Provide the [x, y] coordinate of the cell's center where the given text is located.  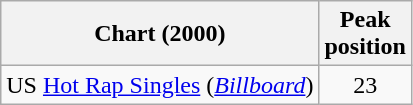
US Hot Rap Singles (Billboard) [160, 85]
Chart (2000) [160, 34]
Peakposition [365, 34]
23 [365, 85]
